For the text-containing cell, return its midpoint in [x, y] coordinate format. 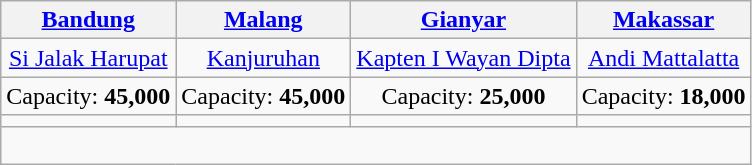
Si Jalak Harupat [88, 58]
Andi Mattalatta [664, 58]
Bandung [88, 20]
Capacity: 25,000 [464, 96]
Gianyar [464, 20]
Makassar [664, 20]
Kapten I Wayan Dipta [464, 58]
Capacity: 18,000 [664, 96]
Kanjuruhan [264, 58]
Malang [264, 20]
